From the cell containing the given text, extract its center point as (x, y) coordinate. 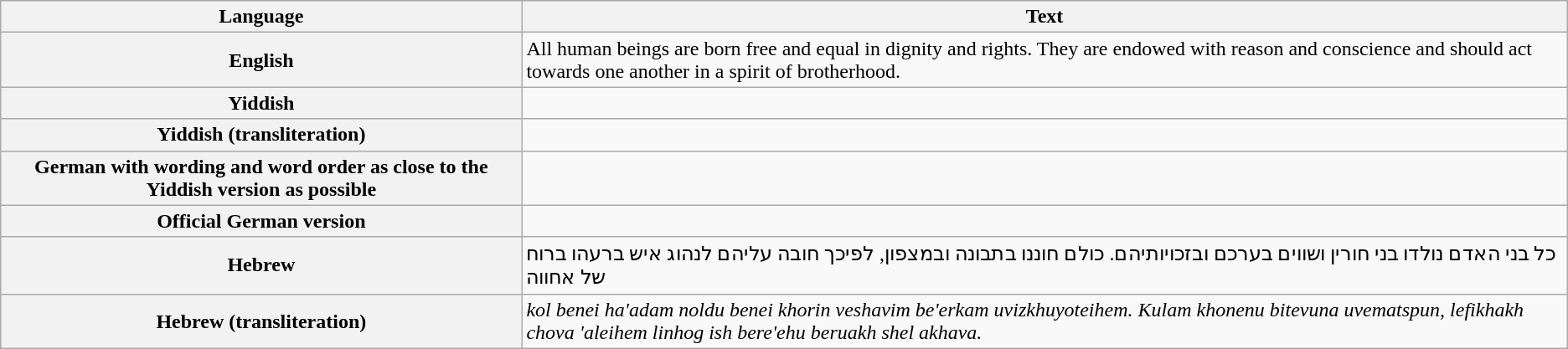
Language (261, 17)
English (261, 60)
German with wording and word order as close to the Yiddish version as possible (261, 177)
כל בני האדם נולדו בני חורין ושווים בערכם ובזכויותיהם. כולם חוננו בתבונה ובמצפון, לפיכך חובה עליהם לנהוג איש ברעהו ברוח של אחווה (1044, 265)
Hebrew (261, 265)
Hebrew (transliteration) (261, 321)
Yiddish (261, 103)
Yiddish (transliteration) (261, 135)
Official German version (261, 221)
Text (1044, 17)
